Provide the (x, y) coordinate of the cell's center where the given text is located.  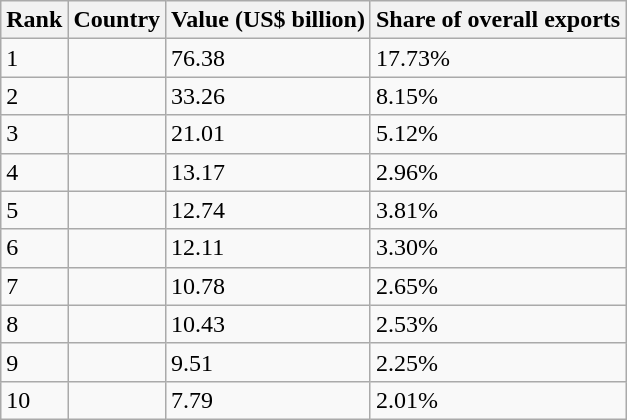
12.11 (268, 248)
13.17 (268, 172)
2.25% (498, 362)
6 (34, 248)
Rank (34, 20)
8 (34, 324)
10 (34, 400)
7.79 (268, 400)
76.38 (268, 58)
33.26 (268, 96)
8.15% (498, 96)
12.74 (268, 210)
Country (117, 20)
3.81% (498, 210)
5 (34, 210)
21.01 (268, 134)
Value (US$ billion) (268, 20)
17.73% (498, 58)
2.01% (498, 400)
1 (34, 58)
3 (34, 134)
2.96% (498, 172)
2 (34, 96)
9 (34, 362)
2.53% (498, 324)
10.78 (268, 286)
10.43 (268, 324)
7 (34, 286)
Share of overall exports (498, 20)
2.65% (498, 286)
5.12% (498, 134)
3.30% (498, 248)
9.51 (268, 362)
4 (34, 172)
